Return (X, Y) of the center of cell containing provided text 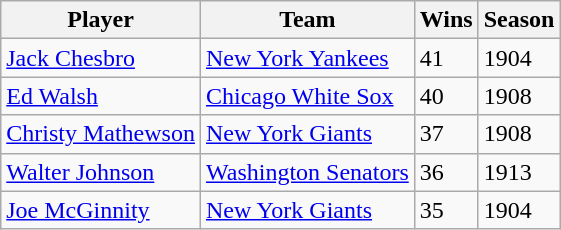
Jack Chesbro (101, 58)
40 (446, 96)
Player (101, 20)
Team (307, 20)
Chicago White Sox (307, 96)
New York Yankees (307, 58)
Walter Johnson (101, 172)
Season (519, 20)
Ed Walsh (101, 96)
Christy Mathewson (101, 134)
41 (446, 58)
Joe McGinnity (101, 210)
35 (446, 210)
36 (446, 172)
37 (446, 134)
Washington Senators (307, 172)
1913 (519, 172)
Wins (446, 20)
